Determine the (x, y) coordinate at the center of the cell enclosing the given text.  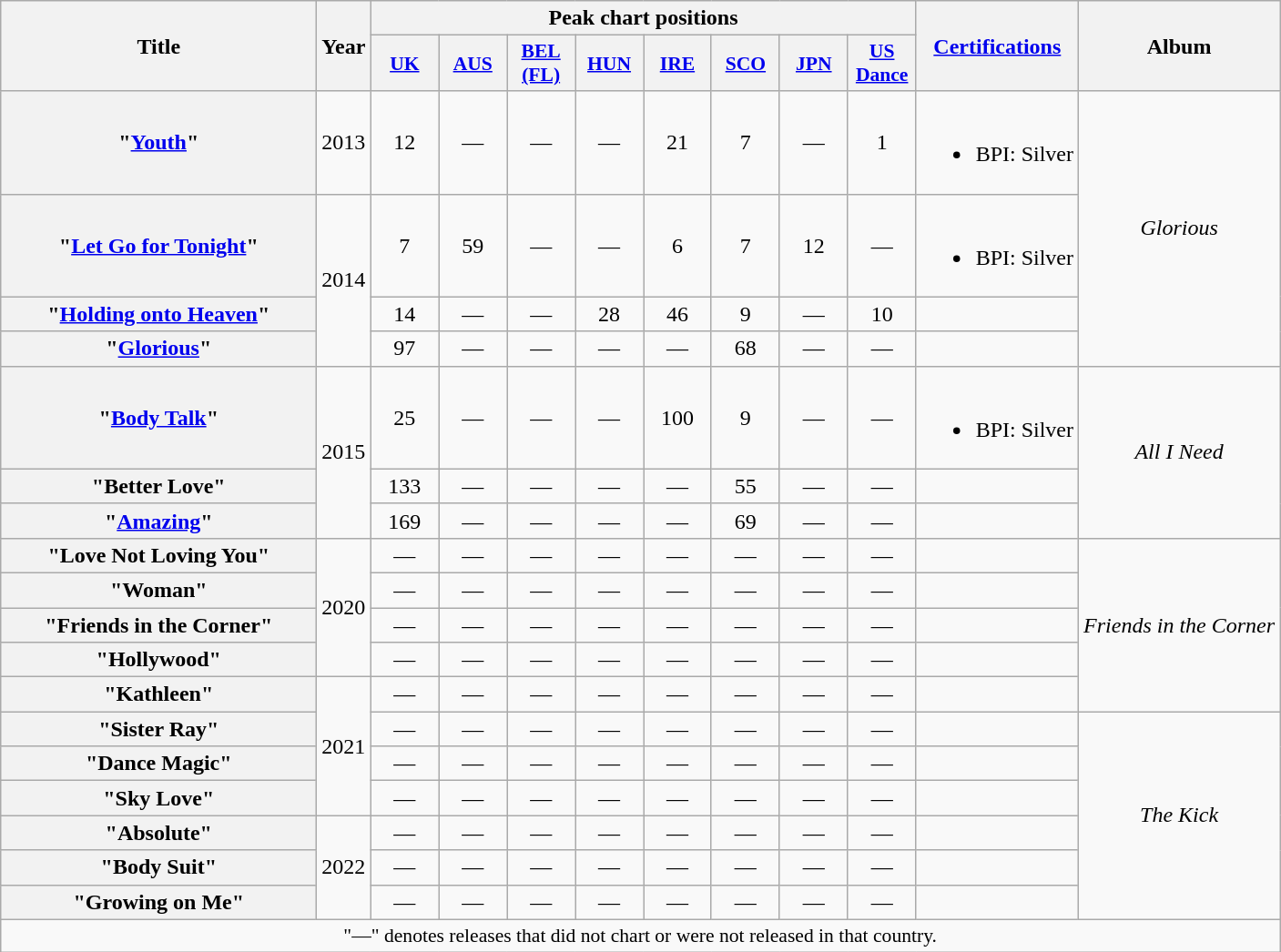
The Kick (1180, 815)
25 (404, 417)
2022 (344, 867)
1 (881, 142)
"Let Go for Tonight" (158, 246)
55 (745, 486)
69 (745, 521)
2014 (344, 280)
"Glorious" (158, 349)
HUN (610, 64)
Certifications (997, 46)
SCO (745, 64)
133 (404, 486)
Friends in the Corner (1180, 624)
Peak chart positions (643, 18)
"Woman" (158, 590)
Title (158, 46)
2020 (344, 607)
"Love Not Loving You" (158, 555)
"Kathleen" (158, 694)
21 (677, 142)
Album (1180, 46)
46 (677, 314)
68 (745, 349)
100 (677, 417)
14 (404, 314)
"Friends in the Corner" (158, 625)
UK (404, 64)
"Absolute" (158, 833)
"Amazing" (158, 521)
Glorious (1180, 228)
59 (473, 246)
"Youth" (158, 142)
2015 (344, 451)
97 (404, 349)
10 (881, 314)
169 (404, 521)
"Better Love" (158, 486)
"—" denotes releases that did not chart or were not released in that country. (641, 936)
"Body Suit" (158, 867)
2021 (344, 746)
USDance (881, 64)
JPN (814, 64)
28 (610, 314)
AUS (473, 64)
"Sky Love" (158, 798)
"Hollywood" (158, 660)
BEL(FL) (541, 64)
"Dance Magic" (158, 764)
6 (677, 246)
Year (344, 46)
"Holding onto Heaven" (158, 314)
IRE (677, 64)
"Body Talk" (158, 417)
"Growing on Me" (158, 902)
2013 (344, 142)
"Sister Ray" (158, 729)
All I Need (1180, 451)
